Identify which cell holds the provided text, then report its (x, y) central coordinate. 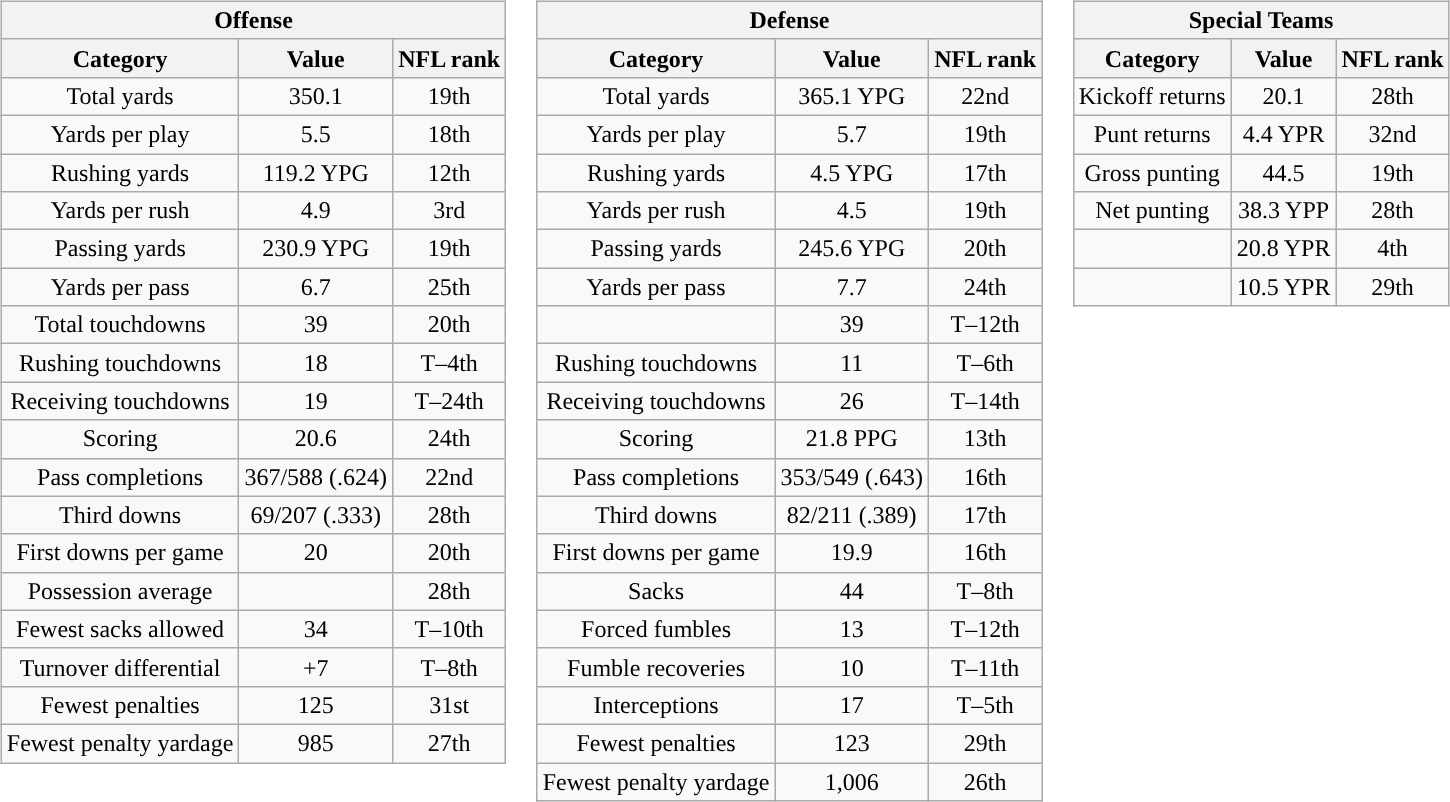
350.1 (316, 96)
365.1 YPG (852, 96)
20.1 (1284, 96)
13 (852, 629)
82/211 (.389) (852, 515)
69/207 (.333) (316, 515)
20 (316, 553)
11 (852, 363)
Turnover differential (120, 667)
367/588 (.624) (316, 477)
19 (316, 401)
4th (1392, 249)
44.5 (1284, 173)
Defense (789, 20)
T–24th (450, 401)
10.5 YPR (1284, 287)
Sacks (656, 591)
+7 (316, 667)
985 (316, 743)
4.4 YPR (1284, 134)
19.9 (852, 553)
32nd (1392, 134)
Fewest sacks allowed (120, 629)
34 (316, 629)
17 (852, 705)
7.7 (852, 287)
4.5 (852, 211)
31st (450, 705)
Possession average (120, 591)
Net punting (1152, 211)
T–10th (450, 629)
27th (450, 743)
Special Teams (1261, 20)
Total touchdowns (120, 325)
T–14th (986, 401)
18 (316, 363)
Gross punting (1152, 173)
119.2 YPG (316, 173)
Fumble recoveries (656, 667)
26th (986, 781)
3rd (450, 211)
Forced fumbles (656, 629)
20.8 YPR (1284, 249)
1,006 (852, 781)
125 (316, 705)
26 (852, 401)
353/549 (.643) (852, 477)
Interceptions (656, 705)
38.3 YPP (1284, 211)
T–5th (986, 705)
13th (986, 439)
4.5 YPG (852, 173)
4.9 (316, 211)
T–6th (986, 363)
18th (450, 134)
T–11th (986, 667)
5.5 (316, 134)
Punt returns (1152, 134)
6.7 (316, 287)
T–4th (450, 363)
20.6 (316, 439)
245.6 YPG (852, 249)
12th (450, 173)
5.7 (852, 134)
123 (852, 743)
44 (852, 591)
21.8 PPG (852, 439)
230.9 YPG (316, 249)
Offense (253, 20)
Kickoff returns (1152, 96)
10 (852, 667)
25th (450, 287)
